From the cell containing the given text, extract its center point as [x, y] coordinate. 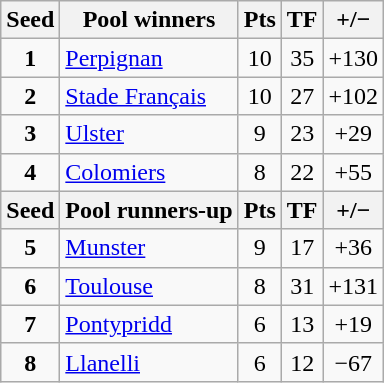
+131 [354, 286]
17 [302, 248]
+130 [354, 58]
12 [302, 362]
3 [30, 134]
22 [302, 172]
Colomiers [149, 172]
13 [302, 324]
+102 [354, 96]
Toulouse [149, 286]
Stade Français [149, 96]
Llanelli [149, 362]
31 [302, 286]
4 [30, 172]
Pool runners-up [149, 210]
−67 [354, 362]
35 [302, 58]
+36 [354, 248]
Pontypridd [149, 324]
1 [30, 58]
27 [302, 96]
Munster [149, 248]
+19 [354, 324]
+29 [354, 134]
Ulster [149, 134]
23 [302, 134]
5 [30, 248]
Perpignan [149, 58]
Pool winners [149, 20]
2 [30, 96]
+55 [354, 172]
7 [30, 324]
